Return [X, Y] of the center of cell containing provided text 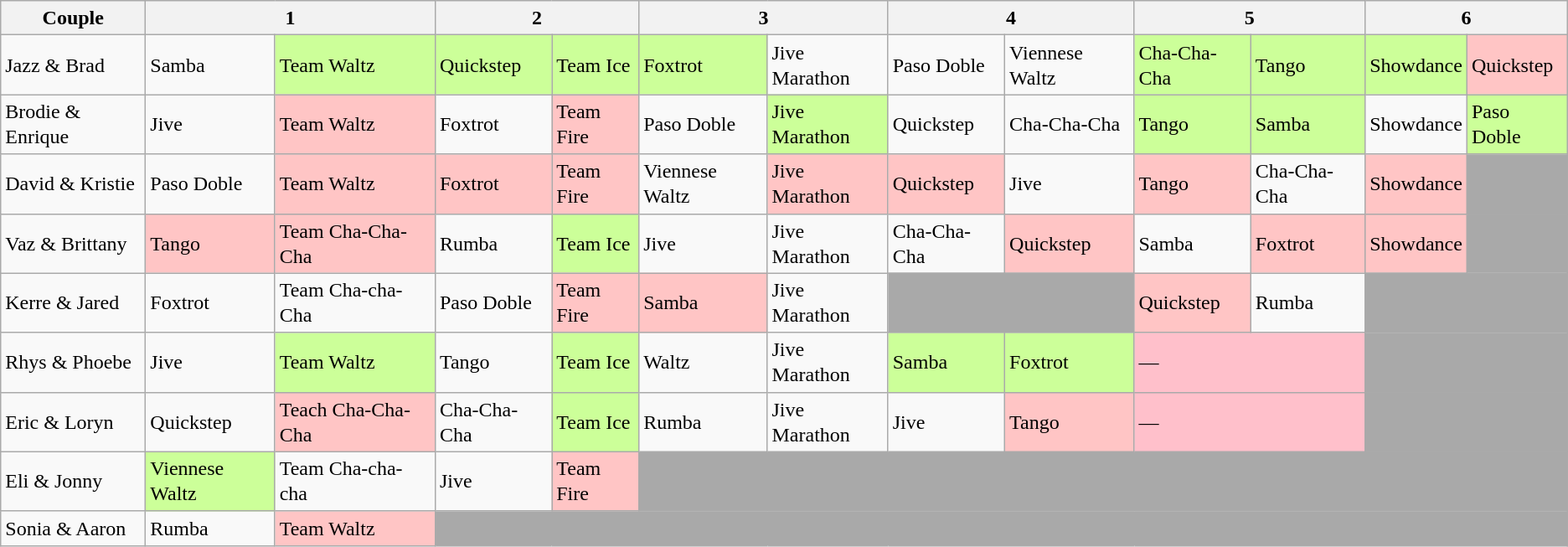
Vaz & Brittany [74, 243]
4 [1011, 18]
Team Cha-Cha-Cha [355, 243]
5 [1250, 18]
Team Cha-cha-Cha [355, 303]
Sonia & Aaron [74, 528]
1 [291, 18]
Eric & Loryn [74, 422]
Kerre & Jared [74, 303]
Brodie & Enrique [74, 124]
2 [536, 18]
Eli & Jonny [74, 481]
David & Kristie [74, 184]
Rhys & Phoebe [74, 362]
6 [1467, 18]
Waltz [704, 362]
Jazz & Brad [74, 65]
Teach Cha-Cha-Cha [355, 422]
Team Cha-cha-cha [355, 481]
3 [764, 18]
Couple [74, 18]
